Capture the cell that displays the provided text and extract its [x, y] central coordinate. 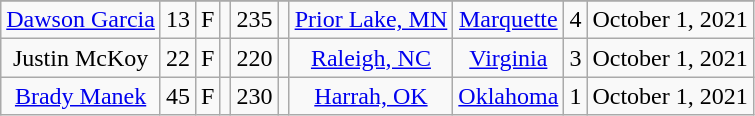
235 [254, 20]
1 [576, 96]
4 [576, 20]
Dawson Garcia [81, 20]
22 [178, 58]
220 [254, 58]
Harrah, OK [371, 96]
Oklahoma [508, 96]
Justin McKoy [81, 58]
13 [178, 20]
Virginia [508, 58]
Raleigh, NC [371, 58]
Prior Lake, MN [371, 20]
230 [254, 96]
Brady Manek [81, 96]
45 [178, 96]
Marquette [508, 20]
3 [576, 58]
